Detect which cell encompasses the target text, then output its (X, Y) center coordinate. 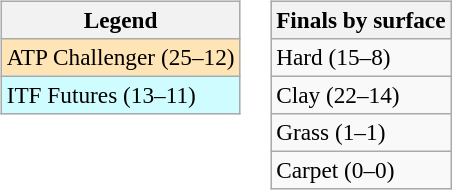
Grass (1–1) (361, 133)
ITF Futures (13–11) (120, 95)
Hard (15–8) (361, 57)
Legend (120, 20)
Finals by surface (361, 20)
ATP Challenger (25–12) (120, 57)
Carpet (0–0) (361, 171)
Clay (22–14) (361, 95)
